Extract the (X, Y) coordinate from the center of the cell holding the provided text.  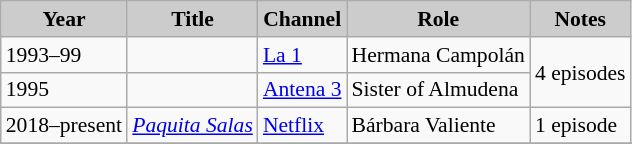
Antena 3 (302, 90)
Netflix (302, 126)
Role (438, 19)
Title (192, 19)
1993–99 (64, 55)
Paquita Salas (192, 126)
Hermana Campolán (438, 55)
Bárbara Valiente (438, 126)
1995 (64, 90)
Channel (302, 19)
Notes (580, 19)
2018–present (64, 126)
1 episode (580, 126)
La 1 (302, 55)
Sister of Almudena (438, 90)
4 episodes (580, 72)
Year (64, 19)
